Provide the (x, y) coordinate of the cell's center where the given text is located.  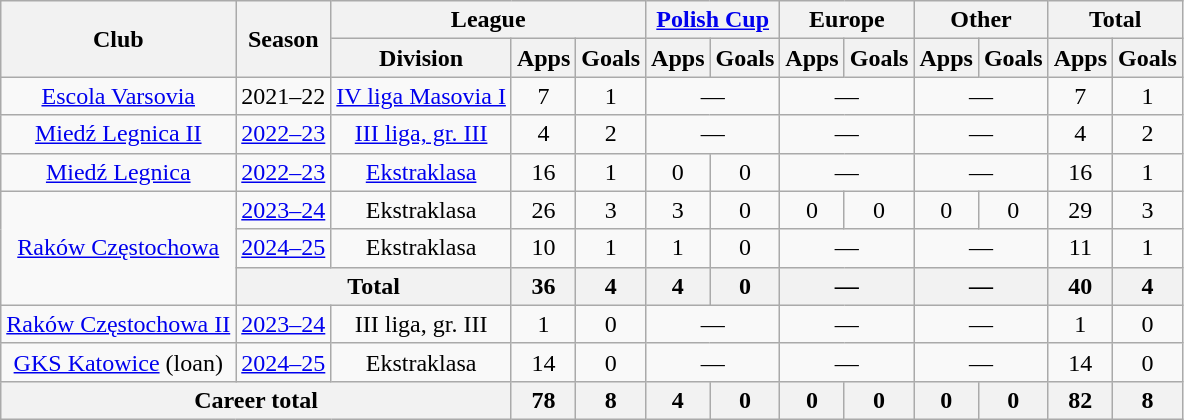
Career total (256, 400)
11 (1080, 248)
Escola Varsovia (118, 96)
League (488, 20)
40 (1080, 286)
IV liga Masovia I (422, 96)
Raków Częstochowa II (118, 324)
Polish Cup (713, 20)
Miedź Legnica (118, 172)
10 (543, 248)
2021–22 (284, 96)
26 (543, 210)
GKS Katowice (loan) (118, 362)
Season (284, 39)
Division (422, 58)
Other (981, 20)
Miedź Legnica II (118, 134)
36 (543, 286)
Club (118, 39)
Europe (847, 20)
82 (1080, 400)
Raków Częstochowa (118, 248)
29 (1080, 210)
78 (543, 400)
